Output the [x, y] coordinate of the center of the cell containing the given text.  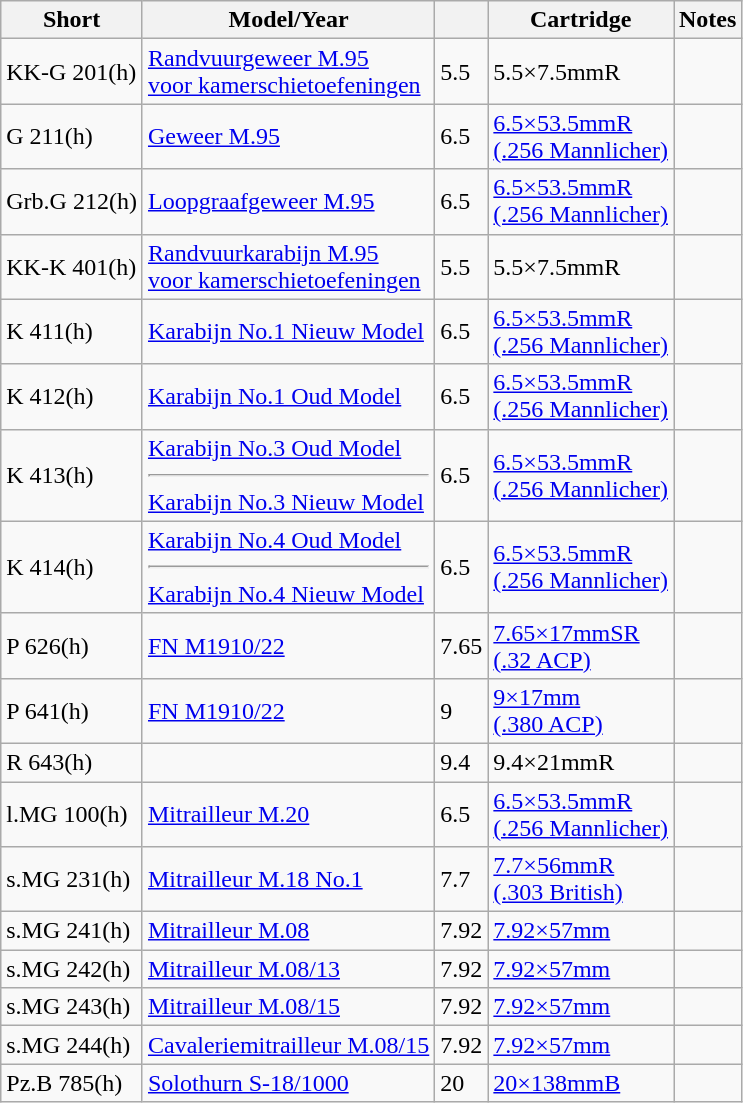
Randvuurgeweer M.95voor kamerschietoefeningen [288, 72]
Grb.G 212(h) [72, 202]
7.7 [462, 880]
Cavaleriemitrailleur M.08/15 [288, 1045]
Mitrailleur M.08/15 [288, 1007]
9 [462, 710]
l.MG 100(h) [72, 814]
Karabijn No.3 Oud ModelKarabijn No.3 Nieuw Model [288, 475]
P 641(h) [72, 710]
Karabijn No.4 Oud ModelKarabijn No.4 Nieuw Model [288, 567]
G 211(h) [72, 136]
Karabijn No.1 Nieuw Model [288, 332]
Mitrailleur M.18 No.1 [288, 880]
20 [462, 1083]
KK-G 201(h) [72, 72]
s.MG 244(h) [72, 1045]
Karabijn No.1 Oud Model [288, 396]
Cartridge [581, 20]
Randvuurkarabijn M.95voor kamerschietoefeningen [288, 266]
Notes [708, 20]
Mitrailleur M.08/13 [288, 969]
R 643(h) [72, 762]
7.65×17mmSR(.32 ACP) [581, 646]
s.MG 243(h) [72, 1007]
K 412(h) [72, 396]
K 411(h) [72, 332]
KK-K 401(h) [72, 266]
Model/Year [288, 20]
s.MG 231(h) [72, 880]
Mitrailleur M.20 [288, 814]
Short [72, 20]
K 413(h) [72, 475]
K 414(h) [72, 567]
Loopgraafgeweer M.95 [288, 202]
9×17mm(.380 ACP) [581, 710]
P 626(h) [72, 646]
20×138mmB [581, 1083]
9.4×21mmR [581, 762]
7.65 [462, 646]
7.7×56mmR(.303 British) [581, 880]
Geweer M.95 [288, 136]
Pz.B 785(h) [72, 1083]
Solothurn S-18/1000 [288, 1083]
s.MG 241(h) [72, 931]
9.4 [462, 762]
Mitrailleur M.08 [288, 931]
s.MG 242(h) [72, 969]
